Output the [x, y] coordinate of the center of the cell containing the given text.  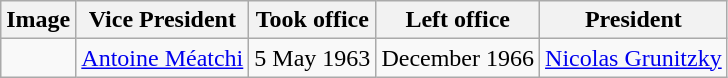
Antoine Méatchi [162, 58]
President [634, 20]
Took office [312, 20]
Nicolas Grunitzky [634, 58]
Left office [458, 20]
Image [38, 20]
December 1966 [458, 58]
Vice President [162, 20]
5 May 1963 [312, 58]
